Search for the cell housing the specified text and yield its [x, y] center coordinate. 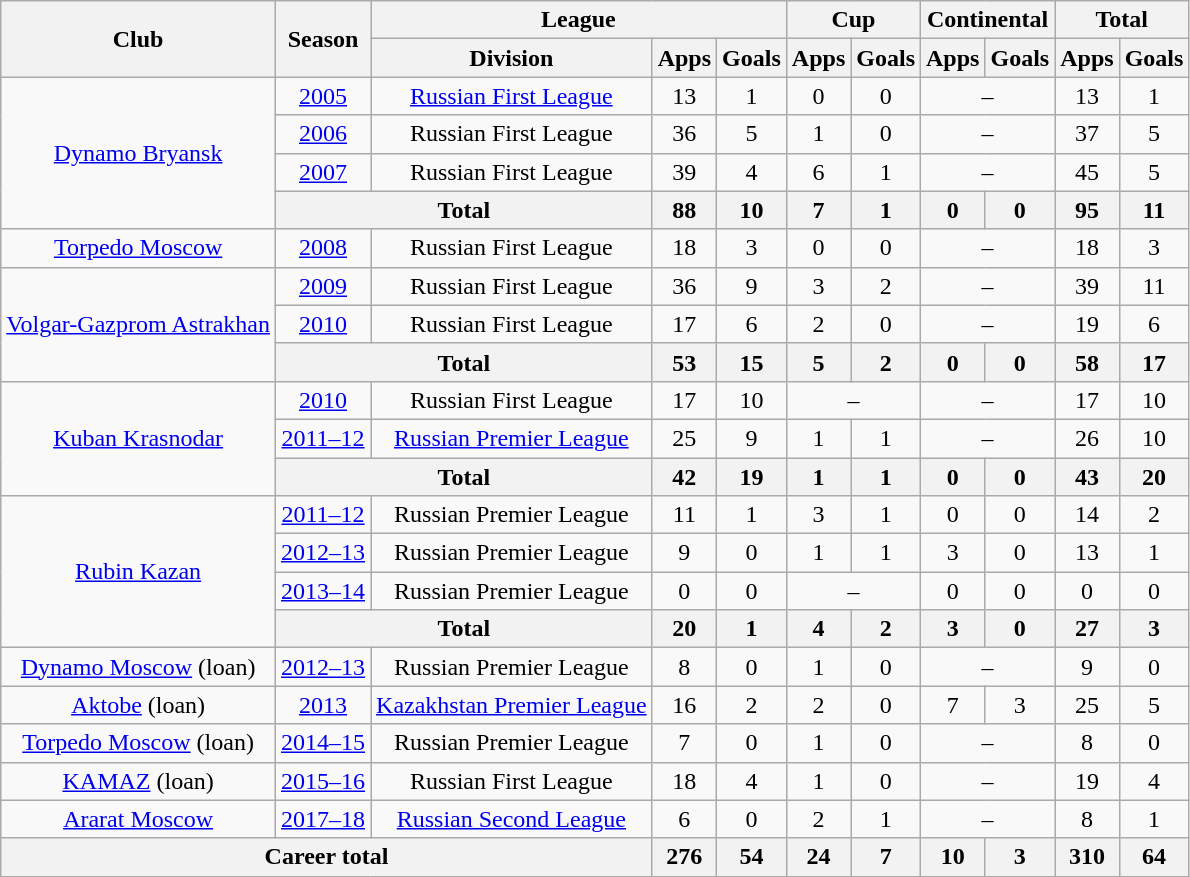
2007 [322, 172]
Ararat Moscow [138, 819]
45 [1087, 172]
310 [1087, 857]
37 [1087, 134]
54 [752, 857]
Continental [988, 20]
Aktobe (loan) [138, 705]
KAMAZ (loan) [138, 781]
Kuban Krasnodar [138, 438]
Career total [326, 857]
Kazakhstan Premier League [512, 705]
Rubin Kazan [138, 572]
16 [684, 705]
2008 [322, 248]
26 [1087, 438]
Torpedo Moscow (loan) [138, 743]
2005 [322, 96]
88 [684, 210]
Cup [853, 20]
27 [1087, 629]
League [579, 20]
2006 [322, 134]
Division [512, 58]
Russian Second League [512, 819]
15 [752, 362]
95 [1087, 210]
53 [684, 362]
Dynamo Bryansk [138, 153]
14 [1087, 515]
Season [322, 39]
2015–16 [322, 781]
2013–14 [322, 591]
43 [1087, 477]
Volgar-Gazprom Astrakhan [138, 324]
64 [1154, 857]
58 [1087, 362]
2017–18 [322, 819]
276 [684, 857]
2014–15 [322, 743]
2013 [322, 705]
42 [684, 477]
Club [138, 39]
Torpedo Moscow [138, 248]
2009 [322, 286]
Dynamo Moscow (loan) [138, 667]
24 [818, 857]
